Provide the (X, Y) coordinate of the cell's center where the given text is located.  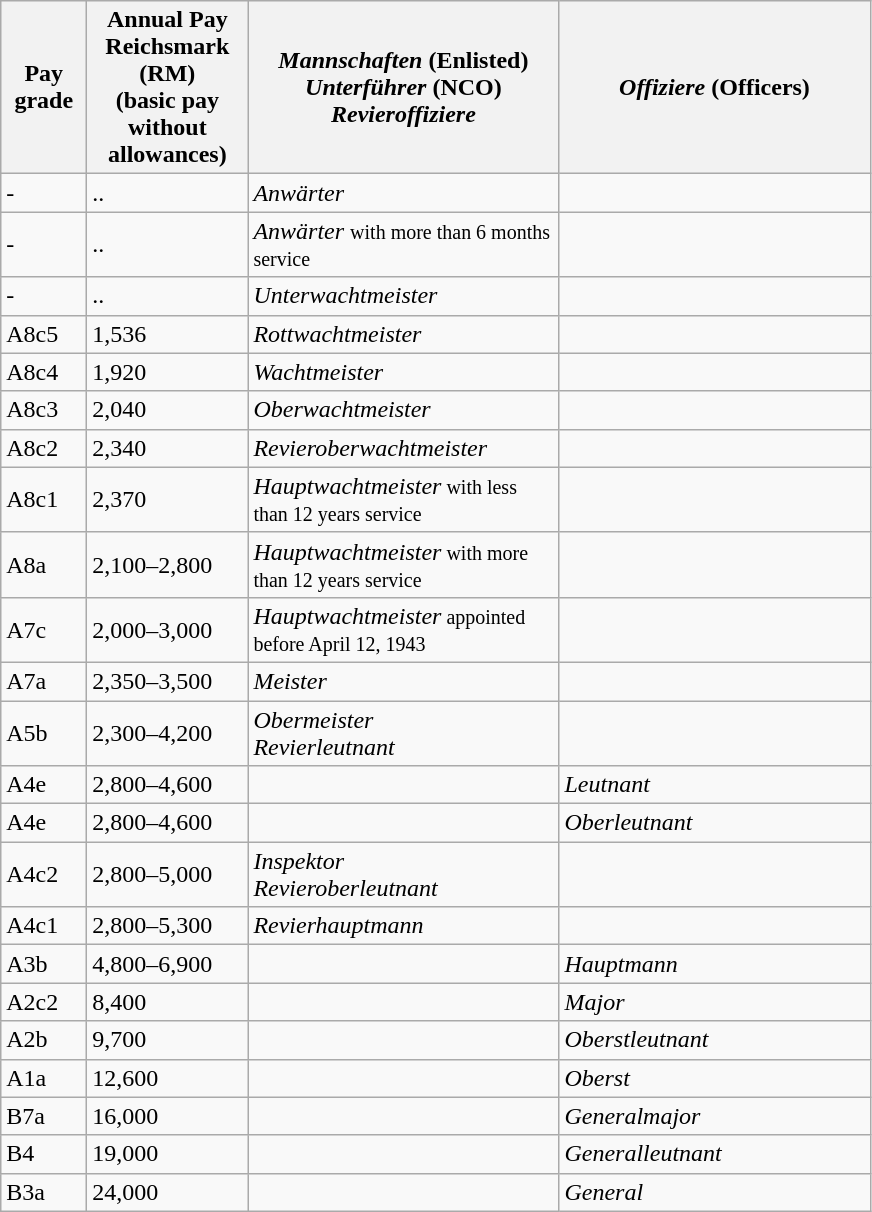
2,040 (168, 410)
Revierhauptmann (404, 926)
Major (714, 1002)
Pay grade (44, 88)
Hauptwachtmeister with more than 12 years service (404, 564)
2,100–2,800 (168, 564)
2,350–3,500 (168, 681)
Oberst (714, 1078)
Generalmajor (714, 1116)
General (714, 1192)
Generalleutnant (714, 1154)
B7a (44, 1116)
Oberwachtmeister (404, 410)
A8c5 (44, 334)
9,700 (168, 1040)
Offiziere (Officers) (714, 88)
Anwärter (404, 193)
Anwärter with more than 6 months service (404, 244)
24,000 (168, 1192)
A8c2 (44, 448)
Inspektor Revieroberleutnant (404, 874)
A2b (44, 1040)
Oberstleutnant (714, 1040)
Revieroberwachtmeister (404, 448)
A8c1 (44, 500)
8,400 (168, 1002)
Hauptwachtmeister appointed before April 12, 1943 (404, 630)
Meister (404, 681)
Annual Pay Reichsmark (RM)(basic pay without allowances) (168, 88)
2,800–5,300 (168, 926)
A4c1 (44, 926)
19,000 (168, 1154)
1,920 (168, 372)
Hauptwachtmeister with less than 12 years service (404, 500)
A4c2 (44, 874)
Rottwachtmeister (404, 334)
Mannschaften (Enlisted)Unterführer (NCO) Revieroffiziere (404, 88)
B4 (44, 1154)
A3b (44, 964)
Leutnant (714, 785)
A1a (44, 1078)
Oberleutnant (714, 823)
B3a (44, 1192)
Hauptmann (714, 964)
2,800–5,000 (168, 874)
Obermeister Revierleutnant (404, 732)
A8a (44, 564)
A8c4 (44, 372)
Unterwachtmeister (404, 296)
16,000 (168, 1116)
2,000–3,000 (168, 630)
A5b (44, 732)
2,370 (168, 500)
A7c (44, 630)
A7a (44, 681)
2,340 (168, 448)
A2c2 (44, 1002)
2,300–4,200 (168, 732)
Wachtmeister (404, 372)
4,800–6,900 (168, 964)
1,536 (168, 334)
12,600 (168, 1078)
A8c3 (44, 410)
